Provide the (x, y) coordinate of the cell's center where the given text is located.  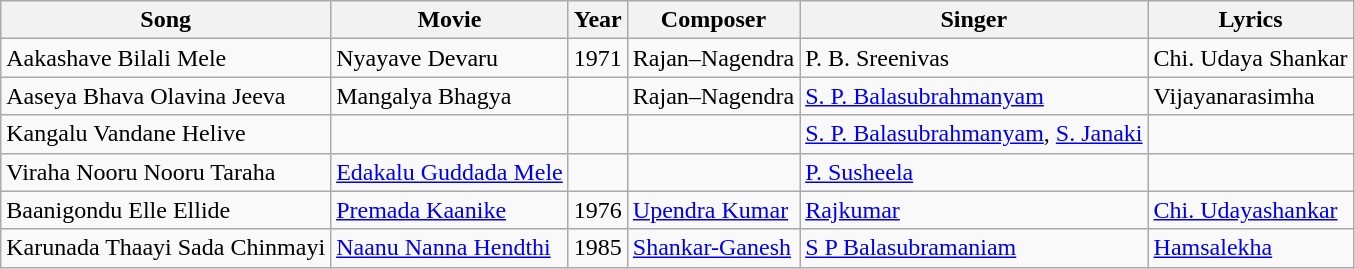
Premada Kaanike (450, 210)
Viraha Nooru Nooru Taraha (166, 172)
Shankar-Ganesh (713, 248)
Baanigondu Elle Ellide (166, 210)
1985 (598, 248)
Movie (450, 20)
S. P. Balasubrahmanyam, S. Janaki (974, 134)
Naanu Nanna Hendthi (450, 248)
Vijayanarasimha (1250, 96)
Song (166, 20)
Kangalu Vandane Helive (166, 134)
Aakashave Bilali Mele (166, 58)
Edakalu Guddada Mele (450, 172)
Hamsalekha (1250, 248)
P. B. Sreenivas (974, 58)
Aaseya Bhava Olavina Jeeva (166, 96)
Singer (974, 20)
Composer (713, 20)
Year (598, 20)
Lyrics (1250, 20)
Rajkumar (974, 210)
P. Susheela (974, 172)
Mangalya Bhagya (450, 96)
Karunada Thaayi Sada Chinmayi (166, 248)
1976 (598, 210)
S. P. Balasubrahmanyam (974, 96)
Chi. Udayashankar (1250, 210)
Chi. Udaya Shankar (1250, 58)
S P Balasubramaniam (974, 248)
1971 (598, 58)
Upendra Kumar (713, 210)
Nyayave Devaru (450, 58)
